Detect which cell encompasses the target text, then output its [x, y] center coordinate. 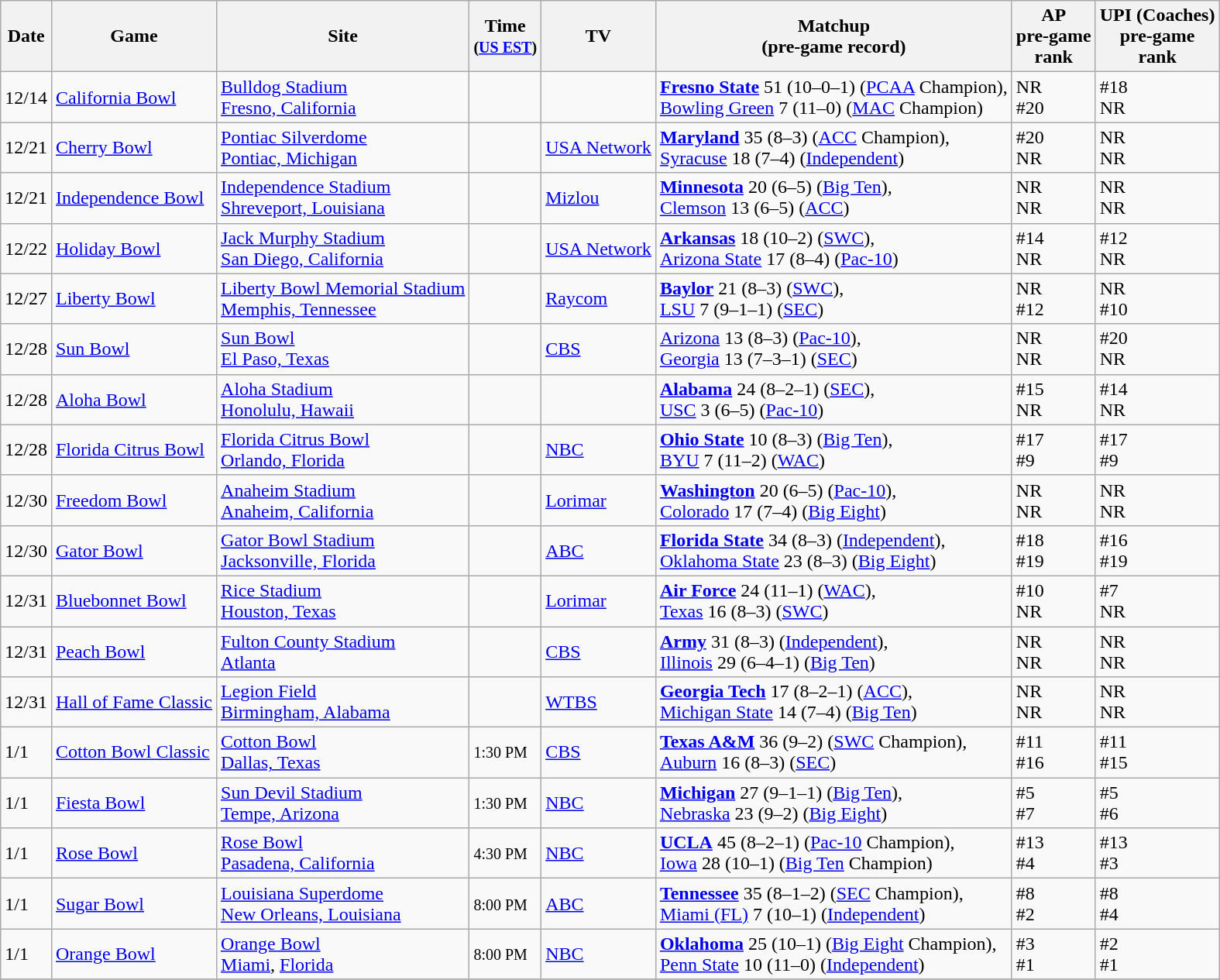
Orange BowlMiami, Florida [343, 954]
Maryland 35 (8–3) (ACC Champion),Syracuse 18 (7–4) (Independent) [833, 147]
#8#2 [1053, 903]
#8#4 [1157, 903]
Cotton Bowl Classic [133, 753]
Bluebonnet Bowl [133, 601]
TV [599, 36]
UPI (Coaches)pre-gamerank [1157, 36]
#5#7 [1053, 803]
#10NR [1053, 601]
#16#19 [1157, 550]
Time(US EST) [505, 36]
Oklahoma 25 (10–1) (Big Eight Champion),Penn State 10 (11–0) (Independent) [833, 954]
Orange Bowl [133, 954]
12/14 [26, 98]
Hall of Fame Classic [133, 702]
Anaheim Stadium Anaheim, California [343, 500]
Gator Bowl [133, 550]
Arkansas 18 (10–2) (SWC),Arizona State 17 (8–4) (Pac-10) [833, 248]
Texas A&M 36 (9–2) (SWC Champion),Auburn 16 (8–3) (SEC) [833, 753]
#18NR [1157, 98]
Ohio State 10 (8–3) (Big Ten),BYU 7 (11–2) (WAC) [833, 449]
Rose Bowl [133, 854]
California Bowl [133, 98]
Liberty Bowl Memorial Stadium Memphis, Tennessee [343, 299]
Gator Bowl Stadium Jacksonville, Florida [343, 550]
Alabama 24 (8–2–1) (SEC),USC 3 (6–5) (Pac-10) [833, 400]
Washington 20 (6–5) (Pac-10),Colorado 17 (7–4) (Big Eight) [833, 500]
#11#15 [1157, 753]
Date [26, 36]
Jack Murphy Stadium San Diego, California [343, 248]
#5#6 [1157, 803]
APpre-gamerank [1053, 36]
Minnesota 20 (6–5) (Big Ten),Clemson 13 (6–5) (ACC) [833, 198]
#13#3 [1157, 854]
Rice Stadium Houston, Texas [343, 601]
WTBS [599, 702]
Aloha Bowl [133, 400]
Army 31 (8–3) (Independent),Illinois 29 (6–4–1) (Big Ten) [833, 651]
#7NR [1157, 601]
Sun Bowl [133, 349]
#18#19 [1053, 550]
#12NR [1157, 248]
Raycom [599, 299]
UCLA 45 (8–2–1) (Pac-10 Champion),Iowa 28 (10–1) (Big Ten Champion) [833, 854]
Legion Field Birmingham, Alabama [343, 702]
Florida Citrus Bowl Orlando, Florida [343, 449]
Cherry Bowl [133, 147]
#2#1 [1157, 954]
NR#10 [1157, 299]
NR#12 [1053, 299]
Mizlou [599, 198]
Fiesta Bowl [133, 803]
Baylor 21 (8–3) (SWC),LSU 7 (9–1–1) (SEC) [833, 299]
Fresno State 51 (10–0–1) (PCAA Champion),Bowling Green 7 (11–0) (MAC Champion) [833, 98]
Louisiana Superdome New Orleans, Louisiana [343, 903]
Freedom Bowl [133, 500]
NR#20 [1053, 98]
Air Force 24 (11–1) (WAC),Texas 16 (8–3) (SWC) [833, 601]
Game [133, 36]
Florida State 34 (8–3) (Independent),Oklahoma State 23 (8–3) (Big Eight) [833, 550]
Independence Stadium Shreveport, Louisiana [343, 198]
Florida Citrus Bowl [133, 449]
Aloha Stadium Honolulu, Hawaii [343, 400]
Rose Bowl Pasadena, California [343, 854]
4:30 PM [505, 854]
12/27 [26, 299]
Sun Devil Stadium Tempe, Arizona [343, 803]
Matchup(pre-game record) [833, 36]
Arizona 13 (8–3) (Pac-10),Georgia 13 (7–3–1) (SEC) [833, 349]
Tennessee 35 (8–1–2) (SEC Champion),Miami (FL) 7 (10–1) (Independent) [833, 903]
Fulton County Stadium Atlanta [343, 651]
Michigan 27 (9–1–1) (Big Ten),Nebraska 23 (9–2) (Big Eight) [833, 803]
#13#4 [1053, 854]
Site [343, 36]
Sugar Bowl [133, 903]
#15NR [1053, 400]
Pontiac Silverdome Pontiac, Michigan [343, 147]
Georgia Tech 17 (8–2–1) (ACC),Michigan State 14 (7–4) (Big Ten) [833, 702]
Peach Bowl [133, 651]
Holiday Bowl [133, 248]
#11#16 [1053, 753]
Sun Bowl El Paso, Texas [343, 349]
Bulldog Stadium Fresno, California [343, 98]
Cotton Bowl Dallas, Texas [343, 753]
Liberty Bowl [133, 299]
#3#1 [1053, 954]
Independence Bowl [133, 198]
12/22 [26, 248]
